Output the (x, y) coordinate of the center of the cell containing the given text.  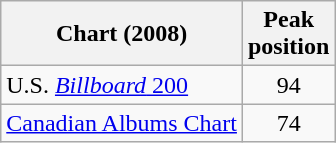
Canadian Albums Chart (122, 123)
Peakposition (288, 34)
Chart (2008) (122, 34)
U.S. Billboard 200 (122, 85)
94 (288, 85)
74 (288, 123)
